Output the (x, y) coordinate of the center of the cell containing the given text.  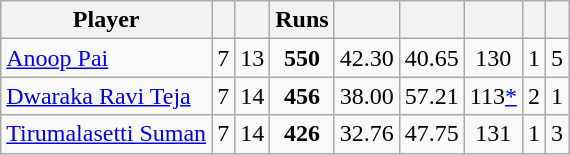
131 (493, 134)
Player (106, 20)
40.65 (432, 58)
57.21 (432, 96)
113* (493, 96)
Anoop Pai (106, 58)
426 (302, 134)
3 (558, 134)
Dwaraka Ravi Teja (106, 96)
Tirumalasetti Suman (106, 134)
2 (534, 96)
42.30 (366, 58)
550 (302, 58)
38.00 (366, 96)
13 (252, 58)
456 (302, 96)
47.75 (432, 134)
32.76 (366, 134)
5 (558, 58)
Runs (302, 20)
130 (493, 58)
